For the text-containing cell, return its midpoint in (X, Y) coordinate format. 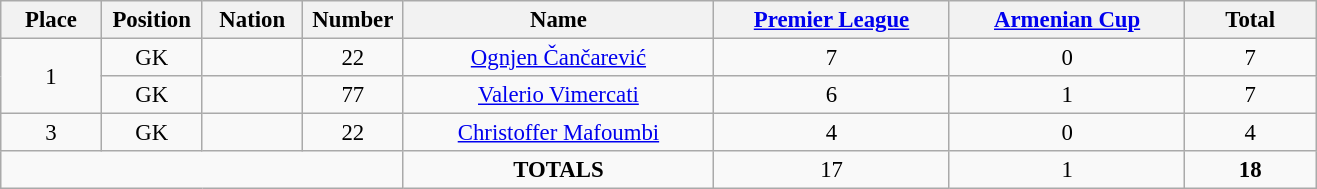
Total (1250, 20)
TOTALS (558, 170)
Ognjen Čančarević (558, 58)
17 (832, 170)
Number (354, 20)
Valerio Vimercati (558, 95)
6 (832, 95)
Position (152, 20)
Name (558, 20)
3 (52, 133)
Place (52, 20)
18 (1250, 170)
77 (354, 95)
Christoffer Mafoumbi (558, 133)
Premier League (832, 20)
Nation (252, 20)
Armenian Cup (1067, 20)
